From the cell containing the given text, extract its center point as (x, y) coordinate. 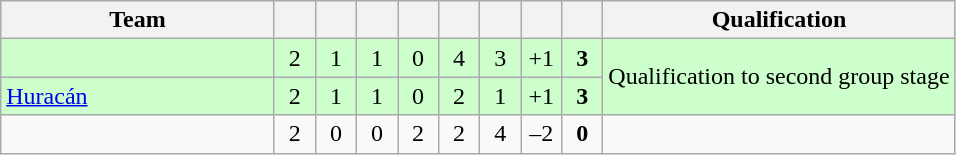
Huracán (138, 96)
Qualification (779, 20)
Qualification to second group stage (779, 77)
Team (138, 20)
–2 (542, 134)
